Provide the (x, y) coordinate of the cell's center where the given text is located.  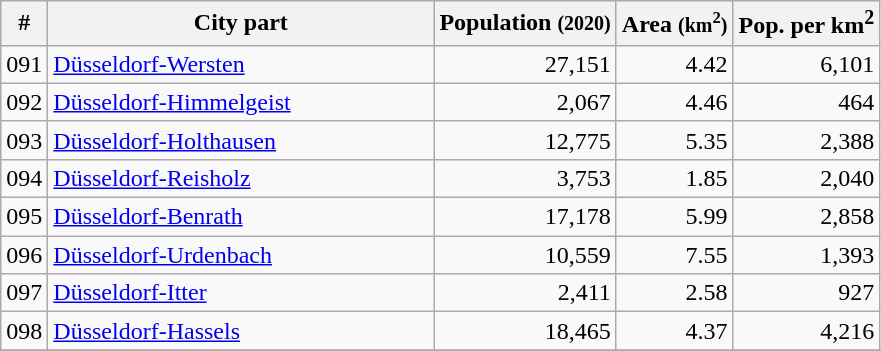
17,178 (525, 217)
093 (24, 140)
3,753 (525, 178)
Population (2020) (525, 24)
1,393 (806, 255)
Düsseldorf-Itter (241, 293)
Düsseldorf-Hassels (241, 331)
Düsseldorf-Benrath (241, 217)
095 (24, 217)
4.46 (674, 102)
4,216 (806, 331)
096 (24, 255)
Area (km2) (674, 24)
Düsseldorf-Reisholz (241, 178)
6,101 (806, 64)
092 (24, 102)
091 (24, 64)
Düsseldorf-Holthausen (241, 140)
Düsseldorf-Wersten (241, 64)
1.85 (674, 178)
094 (24, 178)
7.55 (674, 255)
5.35 (674, 140)
2,040 (806, 178)
Pop. per km2 (806, 24)
27,151 (525, 64)
2,858 (806, 217)
2,411 (525, 293)
5.99 (674, 217)
927 (806, 293)
City part (241, 24)
098 (24, 331)
12,775 (525, 140)
4.37 (674, 331)
2.58 (674, 293)
Düsseldorf-Urdenbach (241, 255)
Düsseldorf-Himmelgeist (241, 102)
10,559 (525, 255)
# (24, 24)
2,388 (806, 140)
097 (24, 293)
464 (806, 102)
18,465 (525, 331)
4.42 (674, 64)
2,067 (525, 102)
